Return the [X, Y] coordinate for the center point of the cell that contains the specified text.  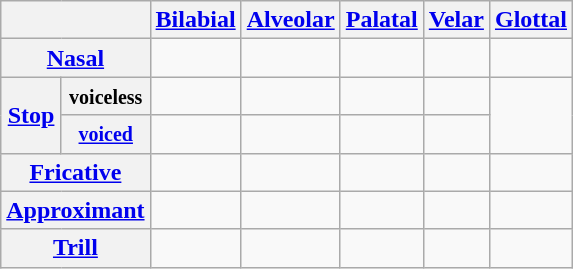
Approximant [76, 210]
Fricative [76, 172]
Trill [76, 248]
Velar [456, 20]
Nasal [76, 58]
Stop [32, 115]
Glottal [530, 20]
voiced [106, 134]
Palatal [382, 20]
voiceless [106, 96]
Alveolar [290, 20]
Bilabial [196, 20]
